Extract the [X, Y] coordinate from the center of the cell holding the provided text.  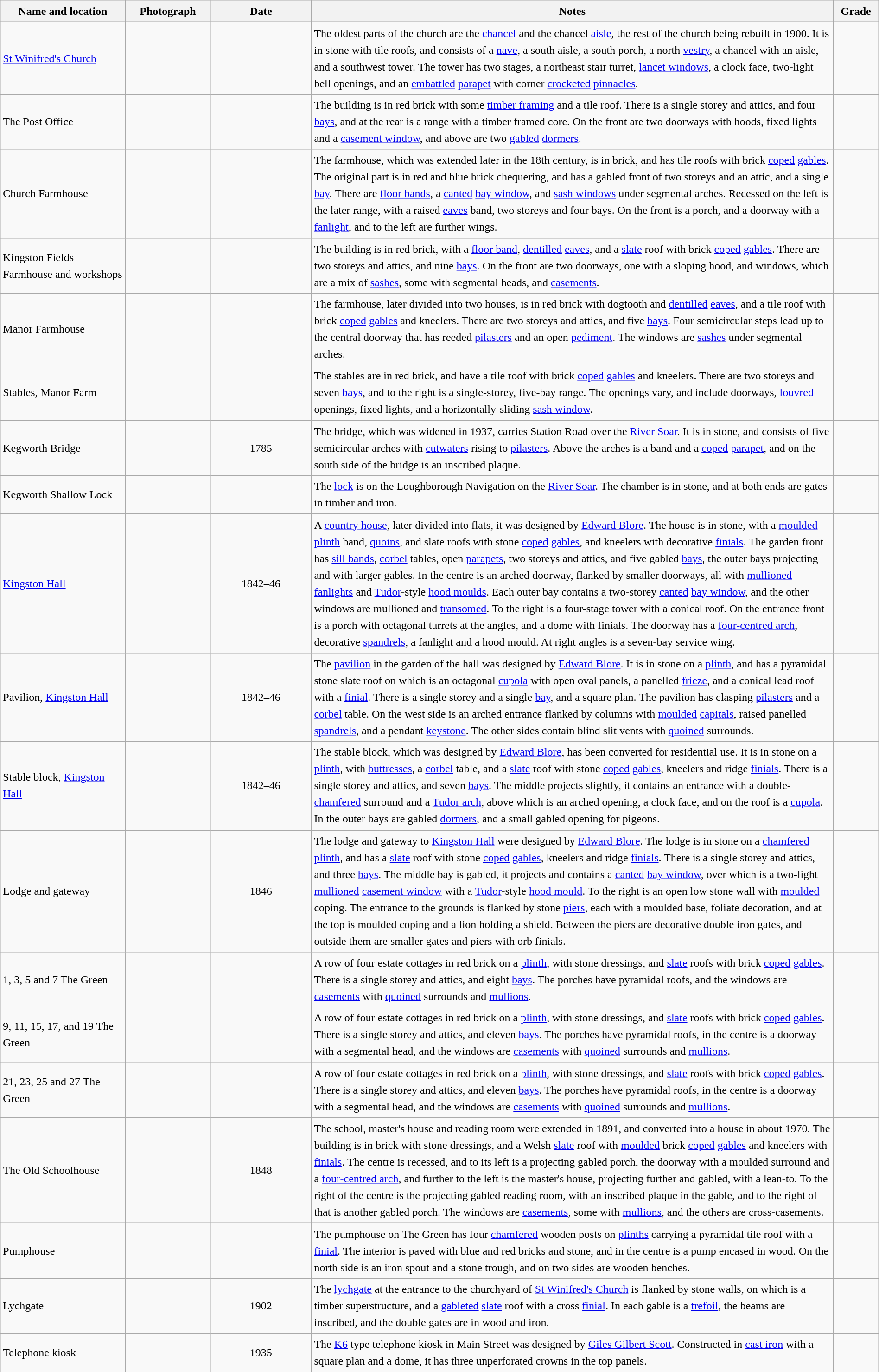
Photograph [168, 11]
Stables, Manor Farm [63, 392]
1935 [261, 1353]
Manor Farmhouse [63, 329]
The lock is on the Loughborough Navigation on the River Soar. The chamber is in stone, and at both ends are gates in timber and iron. [572, 494]
The Post Office [63, 122]
1, 3, 5 and 7 The Green [63, 980]
Name and location [63, 11]
21, 23, 25 and 27 The Green [63, 1090]
Grade [856, 11]
Stable block, Kingston Hall [63, 786]
The Old Schoolhouse [63, 1171]
1902 [261, 1306]
Notes [572, 11]
St Winifred's Church [63, 58]
Kingston Hall [63, 583]
1785 [261, 448]
Telephone kiosk [63, 1353]
Pumphouse [63, 1250]
9, 11, 15, 17, and 19 The Green [63, 1035]
Church Farmhouse [63, 194]
Kegworth Bridge [63, 448]
Kingston Fields Farmhouse and workshops [63, 265]
Date [261, 11]
Kegworth Shallow Lock [63, 494]
1848 [261, 1171]
Pavilion, Kingston Hall [63, 697]
1846 [261, 891]
Lychgate [63, 1306]
Lodge and gateway [63, 891]
